Extract the [X, Y] coordinate from the center of the cell holding the provided text.  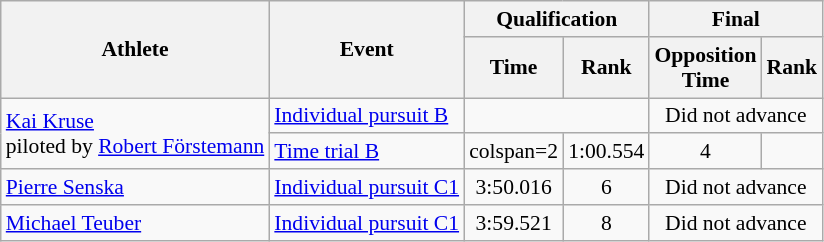
Time trial B [366, 152]
3:59.521 [514, 223]
OppositionTime [705, 68]
colspan=2 [514, 152]
Event [366, 50]
Time [514, 68]
1:00.554 [606, 152]
3:50.016 [514, 187]
Individual pursuit B [366, 116]
Final [736, 19]
Pierre Senska [136, 187]
6 [606, 187]
Athlete [136, 50]
4 [705, 152]
Michael Teuber [136, 223]
Qualification [556, 19]
Kai Krusepiloted by Robert Förstemann [136, 134]
8 [606, 223]
